From the cell containing the given text, extract its center point as [X, Y] coordinate. 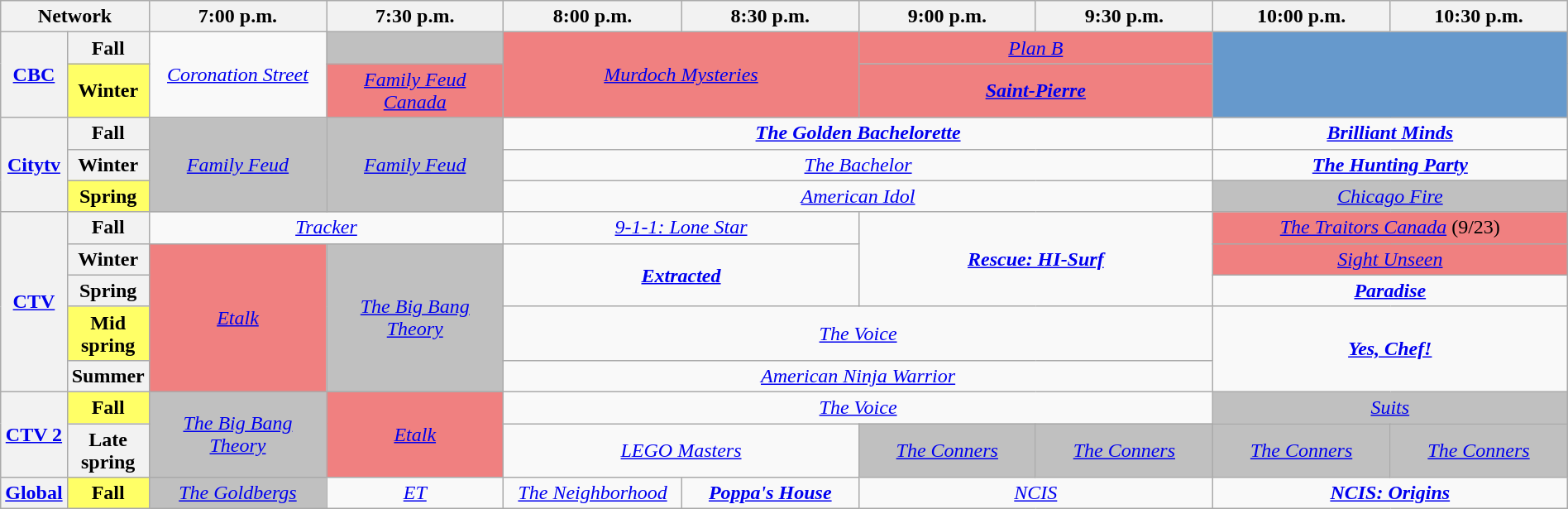
Chicago Fire [1389, 196]
Saint-Pierre [1035, 91]
American Idol [858, 196]
Rescue: HI-Surf [1035, 259]
Brilliant Minds [1389, 133]
9:30 p.m. [1124, 17]
CBC [34, 74]
Plan B [1035, 48]
Yes, Chef! [1389, 349]
9:00 p.m. [947, 17]
Citytv [34, 165]
10:30 p.m. [1479, 17]
The Golden Bachelorette [858, 133]
LEGO Masters [681, 450]
CTV 2 [34, 434]
8:30 p.m. [770, 17]
Tracker [326, 228]
Paradise [1389, 291]
NCIS: Origins [1389, 493]
Suits [1389, 407]
The Traitors Canada (9/23) [1389, 228]
8:00 p.m. [592, 17]
Summer [108, 376]
ET [415, 493]
10:00 p.m. [1301, 17]
Mid spring [108, 333]
9-1-1: Lone Star [681, 228]
The Bachelor [858, 165]
The Neighborhood [592, 493]
7:00 p.m. [238, 17]
Family Feud Canada [415, 91]
7:30 p.m. [415, 17]
NCIS [1035, 493]
Late spring [108, 450]
Extracted [681, 275]
Poppa's House [770, 493]
Global [34, 493]
The Hunting Party [1389, 165]
Murdoch Mysteries [681, 74]
Coronation Street [238, 74]
CTV [34, 301]
The Goldbergs [238, 493]
Sight Unseen [1389, 259]
American Ninja Warrior [858, 376]
Network [74, 17]
